Extract the [x, y] coordinate from the center of the cell holding the provided text.  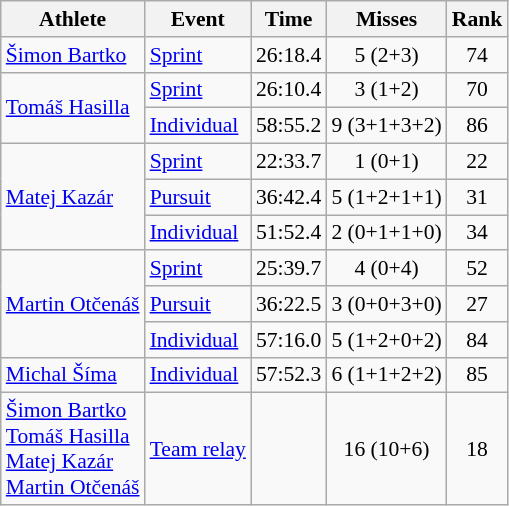
Time [288, 19]
57:52.3 [288, 375]
74 [478, 55]
52 [478, 269]
1 (0+1) [386, 162]
6 (1+1+2+2) [386, 375]
25:39.7 [288, 269]
57:16.0 [288, 340]
36:22.5 [288, 304]
Tomáš Hasilla [73, 108]
Michal Šíma [73, 375]
Matej Kazár [73, 198]
36:42.4 [288, 197]
Šimon BartkoTomáš HasillaMatej KazárMartin Otčenáš [73, 449]
27 [478, 304]
Martin Otčenáš [73, 304]
85 [478, 375]
70 [478, 90]
Event [198, 19]
22:33.7 [288, 162]
Team relay [198, 449]
18 [478, 449]
34 [478, 233]
31 [478, 197]
51:52.4 [288, 233]
5 (1+2+1+1) [386, 197]
Athlete [73, 19]
58:55.2 [288, 126]
4 (0+4) [386, 269]
3 (0+0+3+0) [386, 304]
Misses [386, 19]
26:18.4 [288, 55]
26:10.4 [288, 90]
9 (3+1+3+2) [386, 126]
Šimon Bartko [73, 55]
86 [478, 126]
Rank [478, 19]
16 (10+6) [386, 449]
22 [478, 162]
3 (1+2) [386, 90]
5 (1+2+0+2) [386, 340]
2 (0+1+1+0) [386, 233]
84 [478, 340]
5 (2+3) [386, 55]
